Find where the given text appears and provide that cell's center as [X, Y] coordinate. 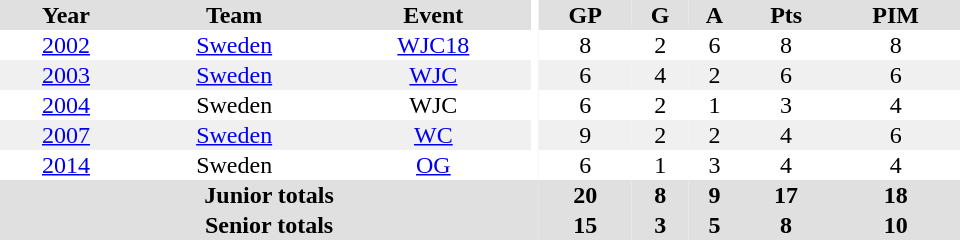
18 [896, 195]
PIM [896, 15]
17 [786, 195]
GP [585, 15]
Year [66, 15]
2003 [66, 75]
Event [433, 15]
WJC18 [433, 45]
2014 [66, 165]
2007 [66, 135]
2002 [66, 45]
2004 [66, 105]
10 [896, 225]
Pts [786, 15]
20 [585, 195]
OG [433, 165]
G [660, 15]
A [714, 15]
WC [433, 135]
15 [585, 225]
Team [234, 15]
Senior totals [269, 225]
5 [714, 225]
Junior totals [269, 195]
